Provide the (x, y) coordinate of the cell's center where the given text is located.  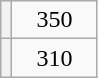
350 (55, 20)
310 (55, 58)
